Scan for the cell matching the given text and deliver its (x, y) coordinate at center. 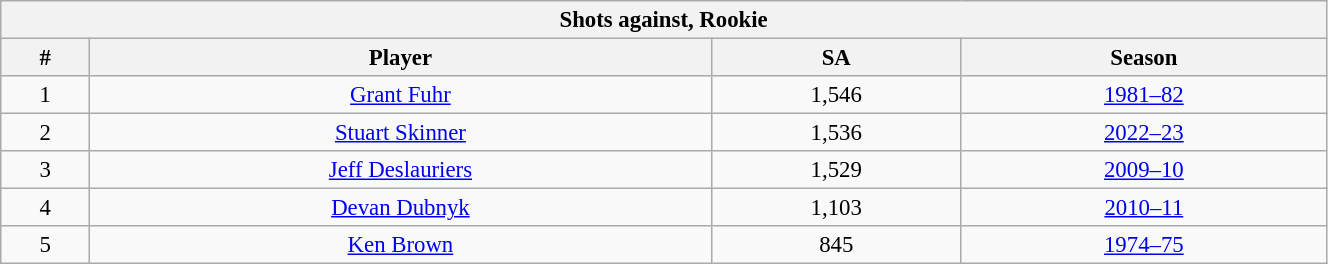
Player (401, 58)
2 (46, 133)
Ken Brown (401, 245)
Season (1144, 58)
Shots against, Rookie (664, 20)
1,103 (836, 208)
4 (46, 208)
# (46, 58)
3 (46, 170)
Grant Fuhr (401, 95)
1,546 (836, 95)
2009–10 (1144, 170)
Stuart Skinner (401, 133)
2010–11 (1144, 208)
1 (46, 95)
SA (836, 58)
2022–23 (1144, 133)
1,536 (836, 133)
Jeff Deslauriers (401, 170)
845 (836, 245)
Devan Dubnyk (401, 208)
1981–82 (1144, 95)
1,529 (836, 170)
1974–75 (1144, 245)
5 (46, 245)
